Provide the (x, y) coordinate of the cell's center where the given text is located.  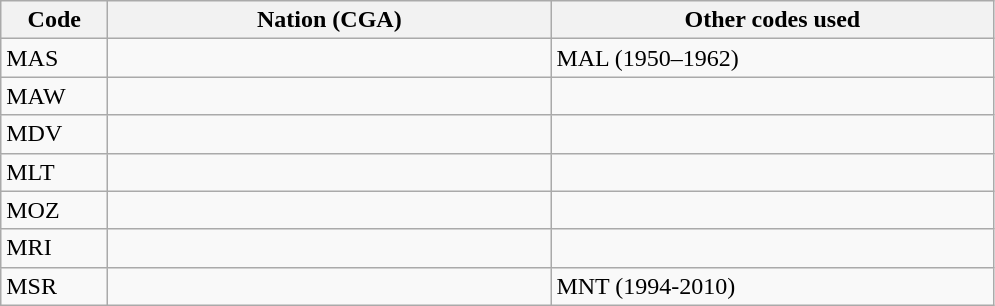
MAL (1950–1962) (772, 58)
MSR (54, 286)
Other codes used (772, 20)
MLT (54, 172)
MRI (54, 248)
Code (54, 20)
MAS (54, 58)
MNT (1994-2010) (772, 286)
MAW (54, 96)
MDV (54, 134)
Nation (CGA) (330, 20)
MOZ (54, 210)
